Find where the given text appears and provide that cell's center as (X, Y) coordinate. 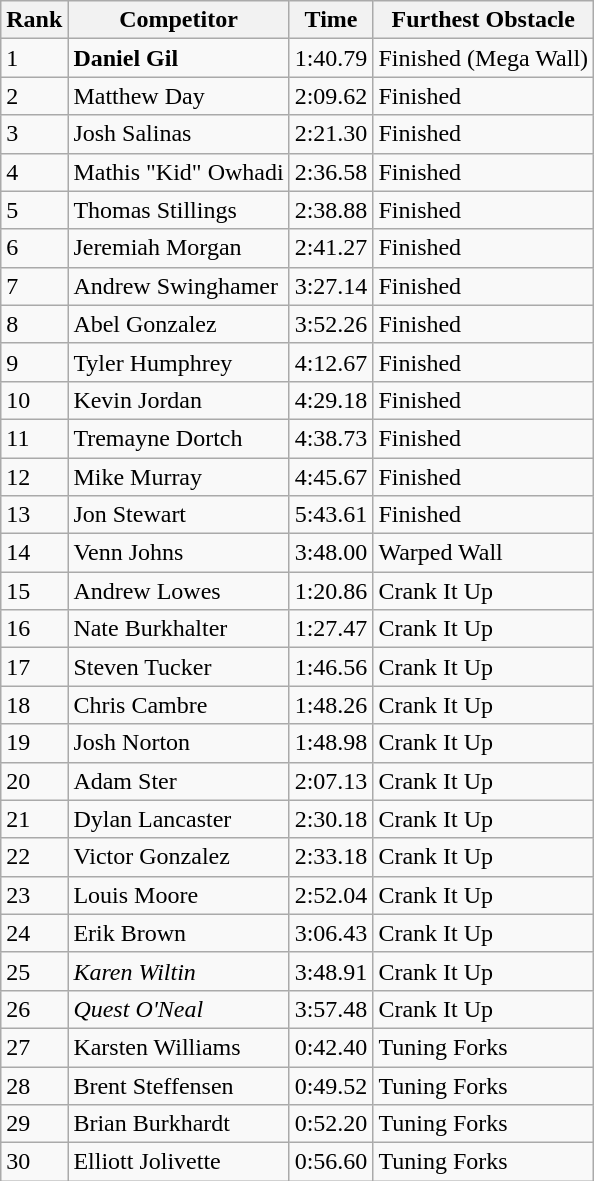
21 (34, 819)
Steven Tucker (178, 667)
0:49.52 (331, 1085)
Abel Gonzalez (178, 324)
4:12.67 (331, 362)
20 (34, 781)
1:48.98 (331, 743)
Matthew Day (178, 96)
3:48.00 (331, 553)
Warped Wall (484, 553)
Adam Ster (178, 781)
15 (34, 591)
Elliott Jolivette (178, 1162)
2 (34, 96)
3:52.26 (331, 324)
28 (34, 1085)
3:57.48 (331, 1009)
2:07.13 (331, 781)
5 (34, 210)
1:27.47 (331, 629)
Josh Salinas (178, 134)
10 (34, 400)
1:46.56 (331, 667)
2:41.27 (331, 248)
Dylan Lancaster (178, 819)
2:33.18 (331, 857)
9 (34, 362)
Josh Norton (178, 743)
2:09.62 (331, 96)
1:40.79 (331, 58)
Furthest Obstacle (484, 20)
1 (34, 58)
Brian Burkhardt (178, 1124)
1:48.26 (331, 705)
17 (34, 667)
3 (34, 134)
13 (34, 515)
Quest O'Neal (178, 1009)
23 (34, 895)
Finished (Mega Wall) (484, 58)
5:43.61 (331, 515)
Venn Johns (178, 553)
Daniel Gil (178, 58)
26 (34, 1009)
8 (34, 324)
29 (34, 1124)
Karen Wiltin (178, 971)
3:48.91 (331, 971)
Rank (34, 20)
4:38.73 (331, 438)
2:21.30 (331, 134)
25 (34, 971)
2:30.18 (331, 819)
Jon Stewart (178, 515)
0:52.20 (331, 1124)
Mike Murray (178, 477)
24 (34, 933)
Karsten Williams (178, 1047)
Kevin Jordan (178, 400)
12 (34, 477)
Louis Moore (178, 895)
2:52.04 (331, 895)
22 (34, 857)
11 (34, 438)
4:29.18 (331, 400)
16 (34, 629)
Victor Gonzalez (178, 857)
0:42.40 (331, 1047)
18 (34, 705)
4:45.67 (331, 477)
6 (34, 248)
27 (34, 1047)
30 (34, 1162)
19 (34, 743)
2:36.58 (331, 172)
Tremayne Dortch (178, 438)
3:27.14 (331, 286)
Jeremiah Morgan (178, 248)
Brent Steffensen (178, 1085)
Andrew Lowes (178, 591)
Time (331, 20)
Thomas Stillings (178, 210)
3:06.43 (331, 933)
Competitor (178, 20)
2:38.88 (331, 210)
7 (34, 286)
Nate Burkhalter (178, 629)
Erik Brown (178, 933)
14 (34, 553)
Mathis "Kid" Owhadi (178, 172)
4 (34, 172)
Chris Cambre (178, 705)
Andrew Swinghamer (178, 286)
1:20.86 (331, 591)
0:56.60 (331, 1162)
Tyler Humphrey (178, 362)
